Identify which cell holds the provided text, then report its [x, y] central coordinate. 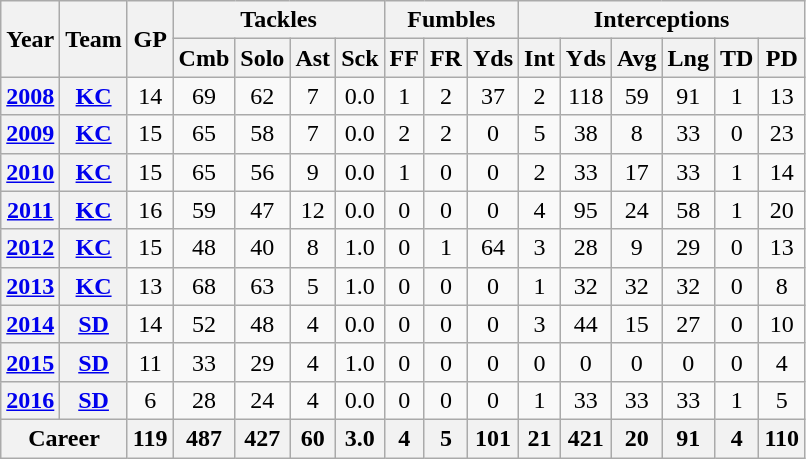
2010 [30, 172]
62 [262, 96]
PD [782, 58]
Career [64, 438]
487 [204, 438]
17 [636, 172]
Year [30, 39]
TD [736, 58]
2008 [30, 96]
101 [492, 438]
69 [204, 96]
2013 [30, 286]
Lng [688, 58]
64 [492, 248]
421 [586, 438]
37 [492, 96]
12 [313, 210]
Int [540, 58]
95 [586, 210]
52 [204, 324]
23 [782, 134]
2015 [30, 362]
FF [404, 58]
2014 [30, 324]
FR [446, 58]
3.0 [360, 438]
40 [262, 248]
427 [262, 438]
Cmb [204, 58]
6 [150, 400]
Team [94, 39]
Tackles [278, 20]
Solo [262, 58]
110 [782, 438]
Fumbles [452, 20]
2012 [30, 248]
Sck [360, 58]
11 [150, 362]
16 [150, 210]
60 [313, 438]
44 [586, 324]
21 [540, 438]
Avg [636, 58]
2009 [30, 134]
10 [782, 324]
56 [262, 172]
Ast [313, 58]
2016 [30, 400]
118 [586, 96]
GP [150, 39]
2011 [30, 210]
Interceptions [662, 20]
47 [262, 210]
68 [204, 286]
119 [150, 438]
27 [688, 324]
63 [262, 286]
38 [586, 134]
